Search for the cell housing the specified text and yield its [X, Y] center coordinate. 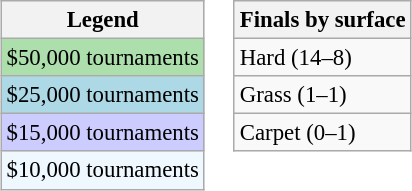
Finals by surface [322, 20]
Grass (1–1) [322, 95]
$15,000 tournaments [102, 133]
$10,000 tournaments [102, 170]
Hard (14–8) [322, 58]
$25,000 tournaments [102, 95]
Carpet (0–1) [322, 133]
$50,000 tournaments [102, 58]
Legend [102, 20]
